Scan for the cell matching the given text and deliver its [x, y] coordinate at center. 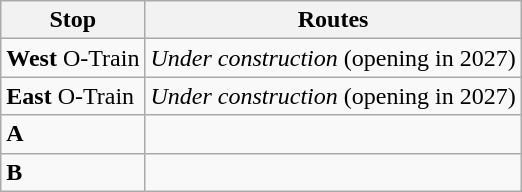
West O-Train [73, 58]
Routes [333, 20]
Stop [73, 20]
East O-Train [73, 96]
B [73, 172]
A [73, 134]
